Scan for the cell matching the given text and deliver its [x, y] coordinate at center. 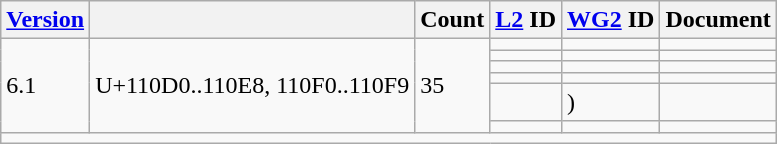
6.1 [46, 86]
) [610, 102]
WG2 ID [610, 20]
L2 ID [526, 20]
U+110D0..110E8, 110F0..110F9 [252, 86]
35 [452, 86]
Document [718, 20]
Count [452, 20]
Version [46, 20]
